Return the [X, Y] coordinate for the center point of the cell that contains the specified text.  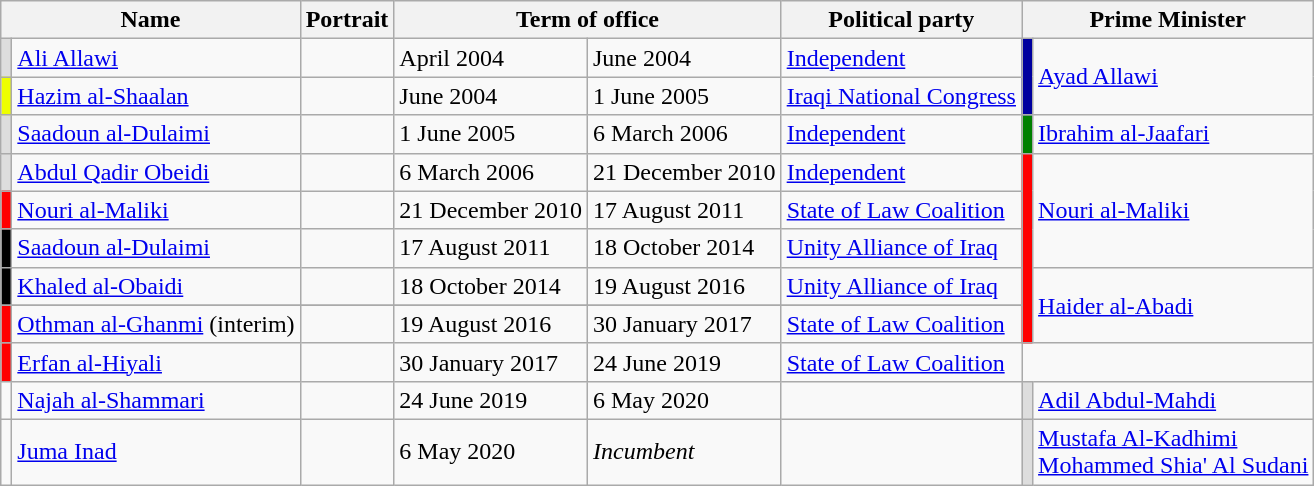
April 2004 [491, 58]
Ibrahim al-Jaafari [1174, 134]
Khaled al-Obaidi [156, 286]
Ayad Allawi [1174, 77]
Political party [901, 20]
Othman al-Ghanmi (interim) [156, 324]
Iraqi National Congress [901, 96]
Juma Inad [156, 452]
Term of office [588, 20]
Mustafa Al-KadhimiMohammed Shia' Al Sudani [1174, 452]
Adil Abdul-Mahdi [1174, 400]
Abdul Qadir Obeidi [156, 172]
Incumbent [684, 452]
Portrait [347, 20]
Ali Allawi [156, 58]
Name [150, 20]
Haider al-Abadi [1174, 305]
Prime Minister [1168, 20]
Erfan al-Hiyali [156, 362]
Hazim al-Shaalan [156, 96]
Najah al-Shammari [156, 400]
